Determine the [x, y] coordinate at the center of the cell enclosing the given text.  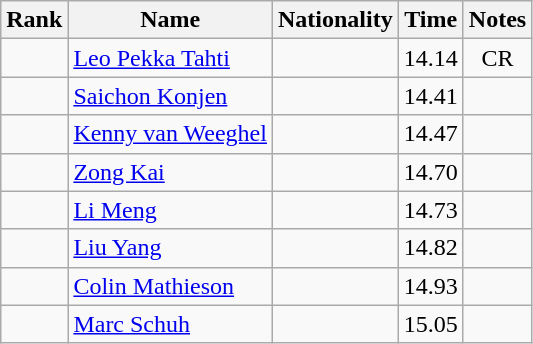
14.70 [430, 172]
14.14 [430, 58]
Time [430, 20]
Saichon Konjen [170, 96]
Zong Kai [170, 172]
Name [170, 20]
14.47 [430, 134]
14.73 [430, 210]
15.05 [430, 324]
Notes [497, 20]
Li Meng [170, 210]
Marc Schuh [170, 324]
Leo Pekka Tahti [170, 58]
Liu Yang [170, 248]
CR [497, 58]
14.82 [430, 248]
Colin Mathieson [170, 286]
Rank [34, 20]
14.41 [430, 96]
Kenny van Weeghel [170, 134]
14.93 [430, 286]
Nationality [335, 20]
